Output the (x, y) coordinate of the center of the cell containing the given text.  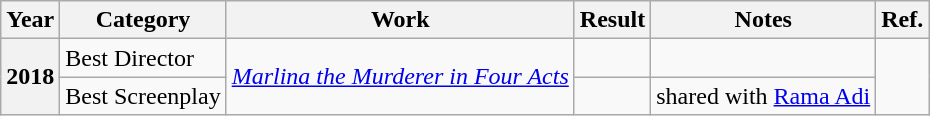
2018 (30, 77)
Best Screenplay (143, 96)
Year (30, 20)
Result (612, 20)
shared with Rama Adi (764, 96)
Work (400, 20)
Notes (764, 20)
Marlina the Murderer in Four Acts (400, 77)
Category (143, 20)
Best Director (143, 58)
Ref. (902, 20)
